Extract the [x, y] coordinate from the center of the cell holding the provided text.  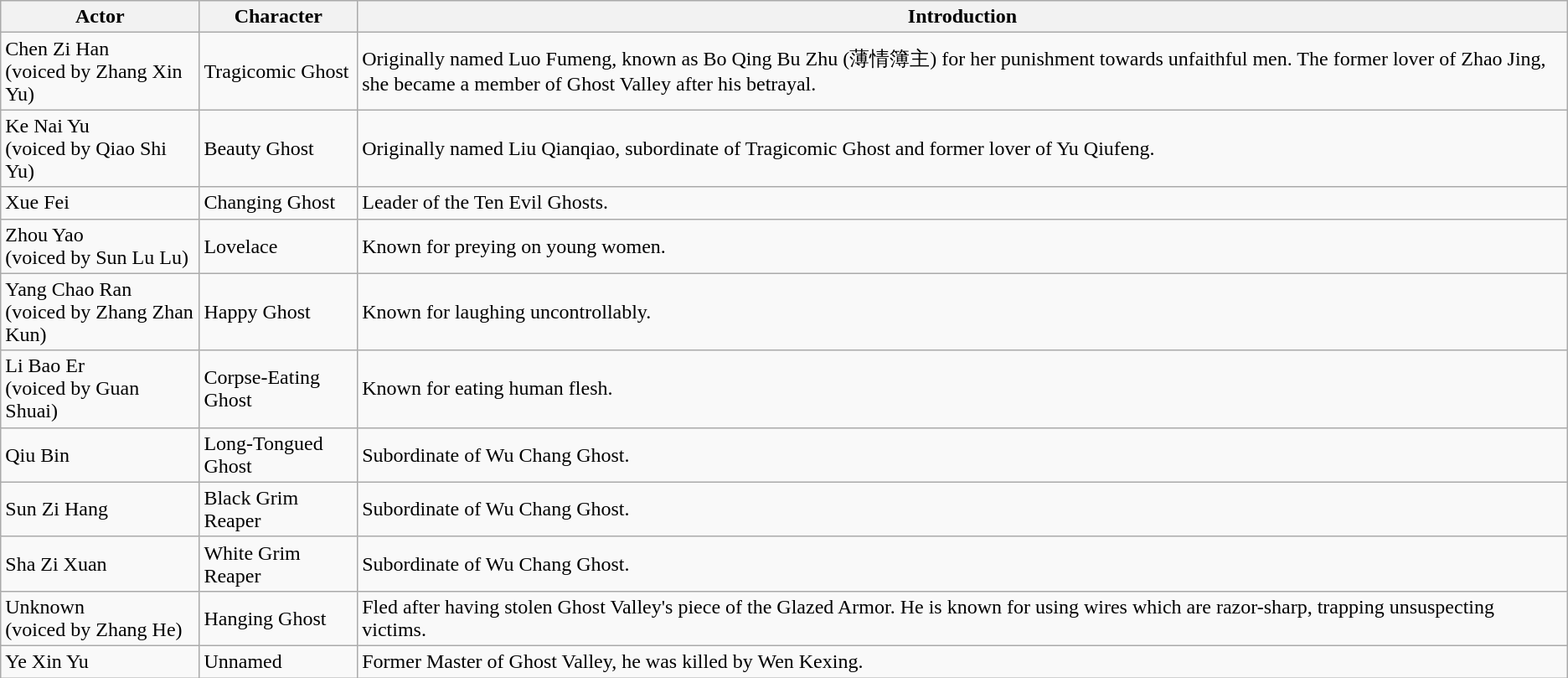
Character [278, 17]
Happy Ghost [278, 312]
Originally named Liu Qianqiao, subordinate of Tragicomic Ghost and former lover of Yu Qiufeng. [963, 148]
Zhou Yao(voiced by Sun Lu Lu) [101, 246]
Chen Zi Han(voiced by Zhang Xin Yu) [101, 71]
Known for preying on young women. [963, 246]
Sha Zi Xuan [101, 563]
Sun Zi Hang [101, 510]
Hanging Ghost [278, 618]
Beauty Ghost [278, 148]
Fled after having stolen Ghost Valley's piece of the Glazed Armor. He is known for using wires which are razor-sharp, trapping unsuspecting victims. [963, 618]
Xue Fei [101, 203]
Leader of the Ten Evil Ghosts. [963, 203]
Long-Tongued Ghost [278, 454]
Unnamed [278, 661]
Known for eating human flesh. [963, 389]
Lovelace [278, 246]
Qiu Bin [101, 454]
Actor [101, 17]
Former Master of Ghost Valley, he was killed by Wen Kexing. [963, 661]
Ke Nai Yu(voiced by Qiao Shi Yu) [101, 148]
Changing Ghost [278, 203]
Known for laughing uncontrollably. [963, 312]
Corpse-Eating Ghost [278, 389]
Tragicomic Ghost [278, 71]
Li Bao Er(voiced by Guan Shuai) [101, 389]
Ye Xin Yu [101, 661]
White Grim Reaper [278, 563]
Introduction [963, 17]
Unknown(voiced by Zhang He) [101, 618]
Black Grim Reaper [278, 510]
Yang Chao Ran(voiced by Zhang Zhan Kun) [101, 312]
